Locate the cell with the specified text and output its (X, Y) center coordinate. 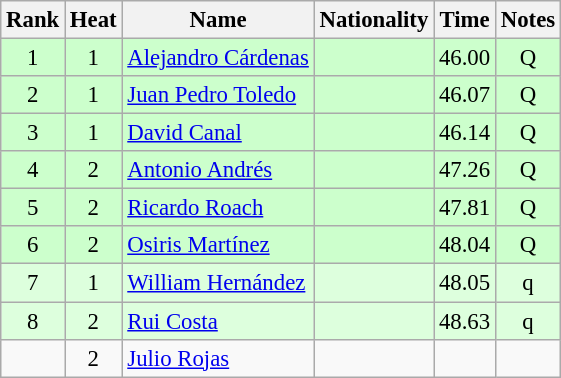
48.63 (465, 321)
Heat (94, 20)
Notes (528, 20)
David Canal (218, 133)
Nationality (374, 20)
3 (33, 133)
Antonio Andrés (218, 170)
46.14 (465, 133)
William Hernández (218, 283)
47.81 (465, 208)
Ricardo Roach (218, 208)
Rui Costa (218, 321)
47.26 (465, 170)
6 (33, 245)
Time (465, 20)
Julio Rojas (218, 358)
48.05 (465, 283)
46.00 (465, 58)
Osiris Martínez (218, 245)
46.07 (465, 95)
5 (33, 208)
8 (33, 321)
7 (33, 283)
48.04 (465, 245)
Name (218, 20)
Rank (33, 20)
4 (33, 170)
Juan Pedro Toledo (218, 95)
Alejandro Cárdenas (218, 58)
